Determine the (X, Y) coordinate at the center of the cell enclosing the given text.  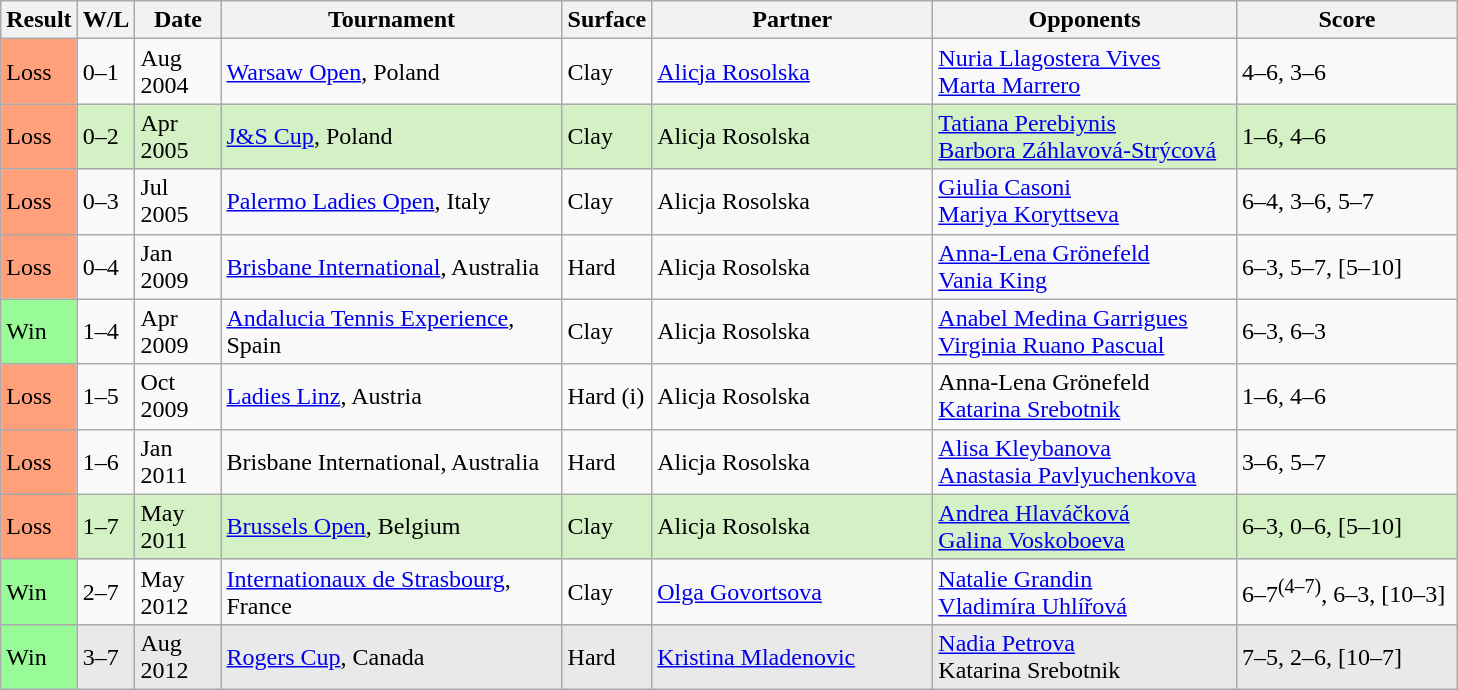
1–4 (106, 332)
Hard (i) (607, 396)
Apr 2009 (178, 332)
1–6 (106, 462)
Warsaw Open, Poland (392, 72)
Palermo Ladies Open, Italy (392, 202)
0–3 (106, 202)
Nuria Llagostera Vives Marta Marrero (1085, 72)
Jan 2011 (178, 462)
1–5 (106, 396)
Kristina Mladenovic (792, 656)
6–3, 6–3 (1346, 332)
6–4, 3–6, 5–7 (1346, 202)
Jan 2009 (178, 266)
Result (39, 20)
May 2012 (178, 592)
W/L (106, 20)
J&S Cup, Poland (392, 136)
Ladies Linz, Austria (392, 396)
0–1 (106, 72)
Andrea Hlaváčková Galina Voskoboeva (1085, 526)
Internationaux de Strasbourg, France (392, 592)
0–2 (106, 136)
Nadia Petrova Katarina Srebotnik (1085, 656)
Oct 2009 (178, 396)
6–3, 0–6, [5–10] (1346, 526)
Tatiana Perebiynis Barbora Záhlavová-Strýcová (1085, 136)
Brussels Open, Belgium (392, 526)
6–3, 5–7, [5–10] (1346, 266)
Natalie Grandin Vladimíra Uhlířová (1085, 592)
May 2011 (178, 526)
Partner (792, 20)
Giulia Casoni Mariya Koryttseva (1085, 202)
Score (1346, 20)
7–5, 2–6, [10–7] (1346, 656)
Anna-Lena Grönefeld Katarina Srebotnik (1085, 396)
Andalucia Tennis Experience, Spain (392, 332)
0–4 (106, 266)
6–7(4–7), 6–3, [10–3] (1346, 592)
3–7 (106, 656)
4–6, 3–6 (1346, 72)
1–7 (106, 526)
Aug 2012 (178, 656)
Olga Govortsova (792, 592)
Rogers Cup, Canada (392, 656)
Opponents (1085, 20)
Date (178, 20)
Anna-Lena Grönefeld Vania King (1085, 266)
Alisa Kleybanova Anastasia Pavlyuchenkova (1085, 462)
Anabel Medina Garrigues Virginia Ruano Pascual (1085, 332)
3–6, 5–7 (1346, 462)
Apr 2005 (178, 136)
Jul 2005 (178, 202)
2–7 (106, 592)
Aug 2004 (178, 72)
Tournament (392, 20)
Surface (607, 20)
